Find where the given text appears and provide that cell's center as (x, y) coordinate. 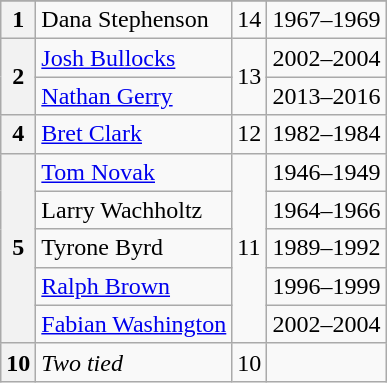
2 (18, 77)
12 (250, 134)
13 (250, 77)
Bret Clark (134, 134)
5 (18, 248)
1996–1999 (326, 286)
Josh Bullocks (134, 58)
14 (250, 20)
2013–2016 (326, 96)
11 (250, 248)
1946–1949 (326, 172)
Two tied (134, 362)
1967–1969 (326, 20)
Fabian Washington (134, 324)
1964–1966 (326, 210)
1989–1992 (326, 248)
Nathan Gerry (134, 96)
Tom Novak (134, 172)
Larry Wachholtz (134, 210)
1982–1984 (326, 134)
Dana Stephenson (134, 20)
4 (18, 134)
Ralph Brown (134, 286)
1 (18, 20)
Tyrone Byrd (134, 248)
